Identify which cell holds the provided text, then report its [X, Y] central coordinate. 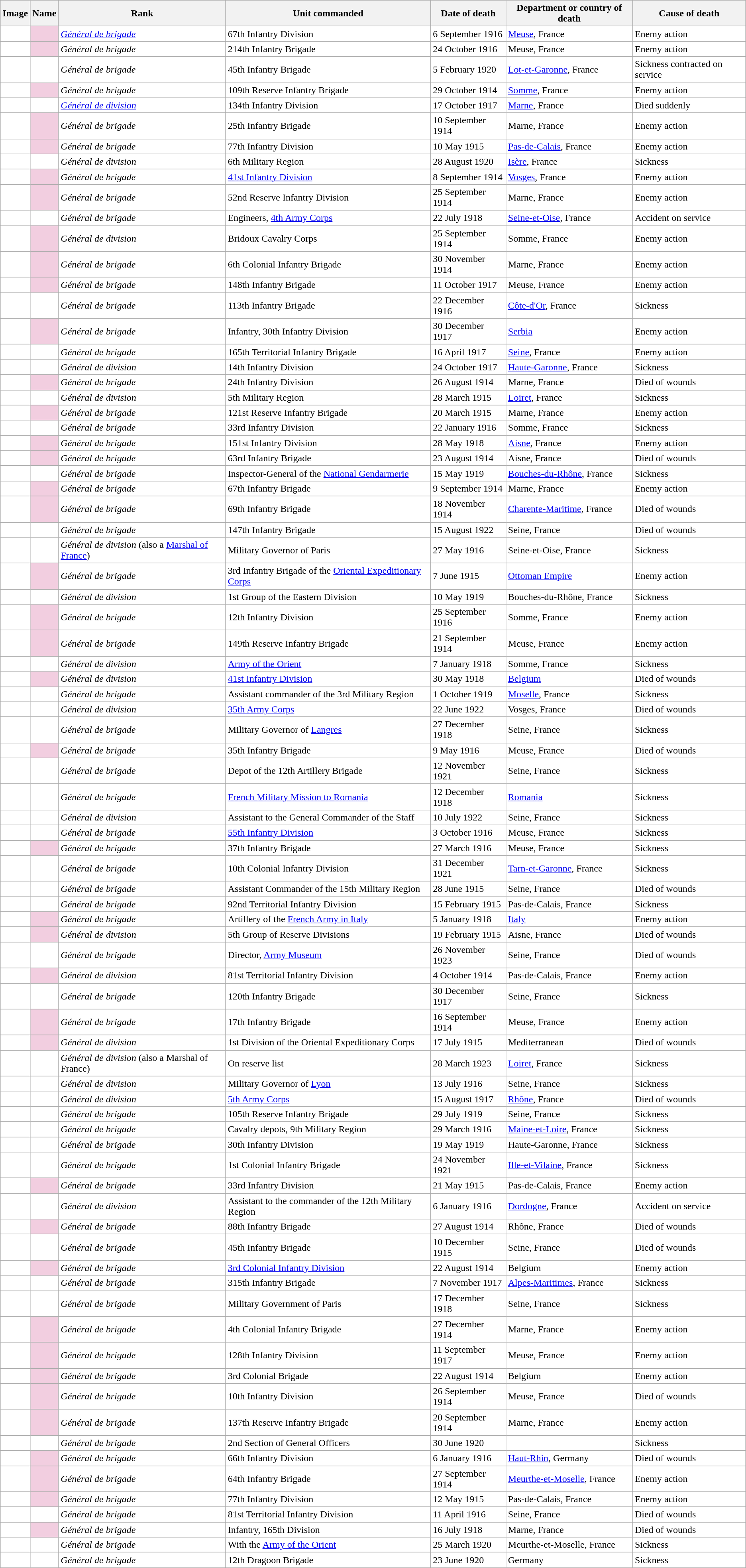
Assistant to the General Commander of the Staff [328, 817]
Military Government of Paris [328, 1304]
315th Infantry Brigade [328, 1283]
3 October 1916 [469, 832]
5 January 1918 [469, 919]
10th Infantry Division [328, 1396]
23 August 1914 [469, 458]
Died suddenly [689, 105]
63rd Infantry Brigade [328, 458]
Cause of death [689, 14]
7 January 1918 [469, 664]
Isère, France [569, 161]
Mediterranean [569, 1043]
Infantry, 165th Division [328, 1530]
Germany [569, 1560]
29 October 1914 [469, 90]
Rank [142, 14]
28 May 1918 [469, 443]
30 November 1914 [469, 265]
23 June 1920 [469, 1560]
12 November 1921 [469, 771]
Depot of the 12th Artillery Brigade [328, 771]
5th Army Corps [328, 1099]
17 July 1915 [469, 1043]
Military Governor of Langres [328, 730]
16 April 1917 [469, 352]
30 May 1918 [469, 679]
Image [15, 14]
22 January 1916 [469, 428]
10 July 1922 [469, 817]
12 December 1918 [469, 797]
19 February 1915 [469, 935]
Infantry, 30th Infantry Division [328, 332]
29 March 1916 [469, 1129]
9 May 1916 [469, 750]
67th Infantry Division [328, 34]
26 November 1923 [469, 955]
121st Reserve Infantry Brigade [328, 413]
25 March 1920 [469, 1545]
16 September 1914 [469, 1022]
Artillery of the French Army in Italy [328, 919]
12th Dragoon Brigade [328, 1560]
24th Infantry Division [328, 382]
165th Territorial Infantry Brigade [328, 352]
7 June 1915 [469, 576]
4th Colonial Infantry Brigade [328, 1329]
11 September 1917 [469, 1356]
3rd Infantry Brigade of the Oriental Expeditionary Corps [328, 576]
20 March 1915 [469, 413]
4 October 1914 [469, 976]
Maine-et-Loire, France [569, 1129]
Romania [569, 797]
149th Reserve Infantry Brigade [328, 643]
Inspector-General of the National Gendarmerie [328, 473]
105th Reserve Infantry Brigade [328, 1114]
10 May 1919 [469, 597]
15 August 1922 [469, 530]
27 December 1914 [469, 1329]
Ille-et-Vilaine, France [569, 1165]
17 October 1917 [469, 105]
15 May 1919 [469, 473]
With the Army of the Orient [328, 1545]
2nd Section of General Officers [328, 1443]
13 July 1916 [469, 1084]
25 September 1916 [469, 617]
Engineers, 4th Army Corps [328, 218]
28 March 1923 [469, 1063]
5 February 1920 [469, 69]
Date of death [469, 14]
15 August 1917 [469, 1099]
21 May 1915 [469, 1186]
Assistant to the commander of the 12th Military Region [328, 1206]
17th Infantry Brigade [328, 1022]
113th Infantry Brigade [328, 305]
67th Infantry Brigade [328, 488]
27 March 1916 [469, 848]
Unit commanded [328, 14]
24 October 1916 [469, 49]
69th Infantry Brigade [328, 509]
28 August 1920 [469, 161]
31 December 1921 [469, 868]
19 May 1919 [469, 1145]
27 August 1914 [469, 1227]
148th Infantry Brigade [328, 285]
5th Group of Reserve Divisions [328, 935]
18 November 1914 [469, 509]
Alpes-Maritimes, France [569, 1283]
29 July 1919 [469, 1114]
Director, Army Museum [328, 955]
1st Group of the Eastern Division [328, 597]
1 October 1919 [469, 694]
Assistant Commander of the 15th Military Region [328, 889]
28 June 1915 [469, 889]
Lot-et-Garonne, France [569, 69]
35th Army Corps [328, 709]
88th Infantry Brigade [328, 1227]
6th Colonial Infantry Brigade [328, 265]
30 June 1920 [469, 1443]
109th Reserve Infantry Brigade [328, 90]
24 November 1921 [469, 1165]
134th Infantry Division [328, 105]
Serbia [569, 332]
12 May 1915 [469, 1499]
Sickness contracted on service [689, 69]
7 November 1917 [469, 1283]
Assistant commander of the 3rd Military Region [328, 694]
22 December 1916 [469, 305]
Cavalry depots, 9th Military Region [328, 1129]
30th Infantry Division [328, 1145]
Moselle, France [569, 694]
Dordogne, France [569, 1206]
64th Infantry Brigade [328, 1478]
Name [45, 14]
Army of the Orient [328, 664]
92nd Territorial Infantry Division [328, 904]
128th Infantry Division [328, 1356]
10 September 1914 [469, 126]
3rd Colonial Infantry Division [328, 1268]
On reserve list [328, 1063]
52nd Reserve Infantry Division [328, 197]
Department or country of death [569, 14]
27 September 1914 [469, 1478]
1st Division of the Oriental Expeditionary Corps [328, 1043]
17 December 1918 [469, 1304]
120th Infantry Brigade [328, 996]
214th Infantry Brigade [328, 49]
16 July 1918 [469, 1530]
10 December 1915 [469, 1247]
11 October 1917 [469, 285]
137th Reserve Infantry Brigade [328, 1422]
9 September 1914 [469, 488]
Ottoman Empire [569, 576]
26 August 1914 [469, 382]
22 June 1922 [469, 709]
15 February 1915 [469, 904]
1st Colonial Infantry Brigade [328, 1165]
27 December 1918 [469, 730]
6th Military Region [328, 161]
11 April 1916 [469, 1515]
6 September 1916 [469, 34]
22 July 1918 [469, 218]
20 September 1914 [469, 1422]
66th Infantry Division [328, 1458]
27 May 1916 [469, 550]
3rd Colonial Brigade [328, 1376]
10th Colonial Infantry Division [328, 868]
Tarn-et-Garonne, France [569, 868]
28 March 1915 [469, 397]
Côte-d'Or, France [569, 305]
Italy [569, 919]
14th Infantry Division [328, 367]
5th Military Region [328, 397]
55th Infantry Division [328, 832]
Charente-Maritime, France [569, 509]
8 September 1914 [469, 177]
35th Infantry Brigade [328, 750]
25th Infantry Brigade [328, 126]
26 September 1914 [469, 1396]
Bridoux Cavalry Corps [328, 238]
12th Infantry Division [328, 617]
21 September 1914 [469, 643]
10 May 1915 [469, 146]
French Military Mission to Romania [328, 797]
Military Governor of Lyon [328, 1084]
24 October 1917 [469, 367]
Haut-Rhin, Germany [569, 1458]
37th Infantry Brigade [328, 848]
147th Infantry Brigade [328, 530]
151st Infantry Division [328, 443]
Military Governor of Paris [328, 550]
